Search for the cell housing the specified text and yield its [x, y] center coordinate. 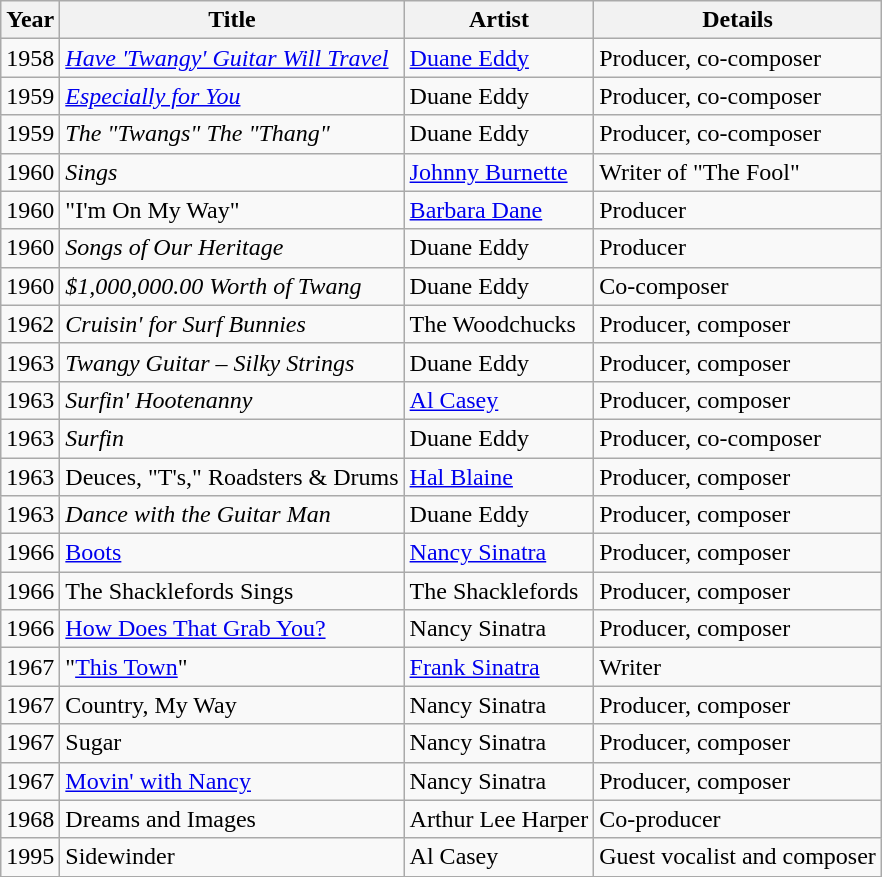
Co-producer [738, 819]
Writer of "The Fool" [738, 172]
Country, My Way [232, 705]
Especially for You [232, 96]
Details [738, 20]
Twangy Guitar – Silky Strings [232, 362]
"This Town" [232, 667]
Year [30, 20]
How Does That Grab You? [232, 629]
Boots [232, 553]
The Shacklefords [499, 591]
1962 [30, 324]
Title [232, 20]
1968 [30, 819]
Guest vocalist and composer [738, 857]
Deuces, "T's," Roadsters & Drums [232, 477]
Songs of Our Heritage [232, 248]
Movin' with Nancy [232, 781]
Johnny Burnette [499, 172]
Have 'Twangy' Guitar Will Travel [232, 58]
Artist [499, 20]
Surfin [232, 438]
Co-composer [738, 286]
Dance with the Guitar Man [232, 515]
Surfin' Hootenanny [232, 400]
The "Twangs" The "Thang" [232, 134]
$1,000,000.00 Worth of Twang [232, 286]
Barbara Dane [499, 210]
1958 [30, 58]
1995 [30, 857]
Cruisin' for Surf Bunnies [232, 324]
Sugar [232, 743]
Arthur Lee Harper [499, 819]
Sings [232, 172]
Writer [738, 667]
"I'm On My Way" [232, 210]
Sidewinder [232, 857]
The Shacklefords Sings [232, 591]
Frank Sinatra [499, 667]
Dreams and Images [232, 819]
The Woodchucks [499, 324]
Hal Blaine [499, 477]
